For the text-containing cell, return its midpoint in [X, Y] coordinate format. 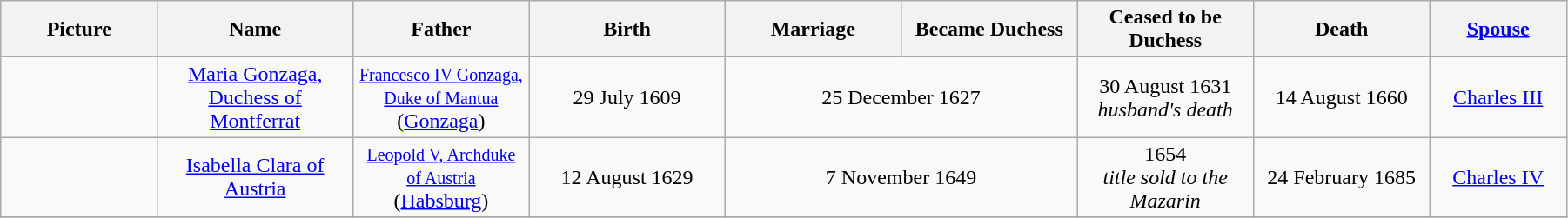
Marriage [813, 30]
Maria Gonzaga, Duchess of Montferrat [256, 97]
Charles III [1498, 97]
Became Duchess [989, 30]
Francesco IV Gonzaga, Duke of Mantua(Gonzaga) [441, 97]
Leopold V, Archduke of Austria(Habsburg) [441, 177]
Charles IV [1498, 177]
Father [441, 30]
Isabella Clara of Austria [256, 177]
29 July 1609 [627, 97]
12 August 1629 [627, 177]
14 August 1660 [1341, 97]
Picture [79, 30]
Death [1341, 30]
Name [256, 30]
30 August 1631husband's death [1165, 97]
Spouse [1498, 30]
1654title sold to the Mazarin [1165, 177]
Ceased to be Duchess [1165, 30]
7 November 1649 [901, 177]
24 February 1685 [1341, 177]
25 December 1627 [901, 97]
Birth [627, 30]
